Provide the [X, Y] coordinate of the cell's center where the given text is located.  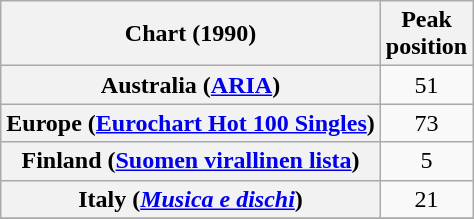
Chart (1990) [191, 34]
51 [426, 85]
21 [426, 199]
73 [426, 123]
Finland (Suomen virallinen lista) [191, 161]
5 [426, 161]
Peakposition [426, 34]
Europe (Eurochart Hot 100 Singles) [191, 123]
Australia (ARIA) [191, 85]
Italy (Musica e dischi) [191, 199]
